Return [X, Y] of the center of cell containing provided text 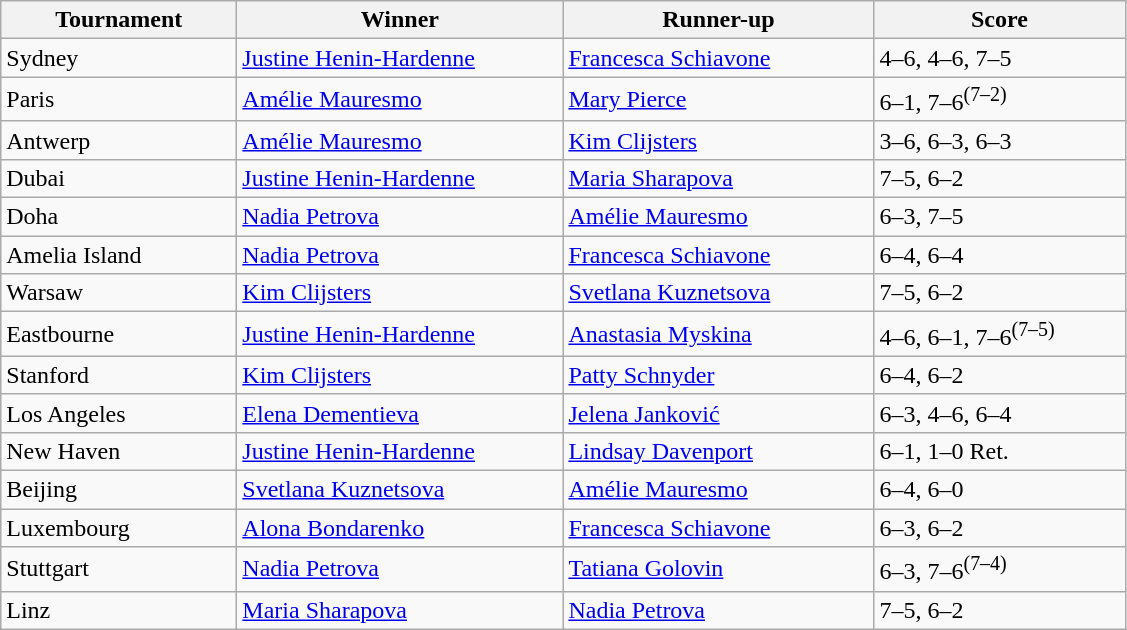
6–1, 1–0 Ret. [1000, 451]
Stanford [119, 375]
Warsaw [119, 293]
Doha [119, 217]
Eastbourne [119, 334]
Tatiana Golovin [718, 570]
Stuttgart [119, 570]
6–3, 4–6, 6–4 [1000, 413]
4–6, 6–1, 7–6(7–5) [1000, 334]
6–4, 6–0 [1000, 489]
4–6, 4–6, 7–5 [1000, 58]
6–3, 6–2 [1000, 528]
6–1, 7–6(7–2) [1000, 100]
New Haven [119, 451]
Beijing [119, 489]
Alona Bondarenko [400, 528]
Luxembourg [119, 528]
Lindsay Davenport [718, 451]
Sydney [119, 58]
Tournament [119, 20]
Los Angeles [119, 413]
Patty Schnyder [718, 375]
3–6, 6–3, 6–3 [1000, 140]
6–3, 7–5 [1000, 217]
6–4, 6–4 [1000, 255]
Amelia Island [119, 255]
6–3, 7–6(7–4) [1000, 570]
Jelena Janković [718, 413]
Antwerp [119, 140]
Dubai [119, 178]
Elena Dementieva [400, 413]
Paris [119, 100]
6–4, 6–2 [1000, 375]
Linz [119, 610]
Anastasia Myskina [718, 334]
Score [1000, 20]
Winner [400, 20]
Mary Pierce [718, 100]
Runner-up [718, 20]
